Find where the given text appears and provide that cell's center as (X, Y) coordinate. 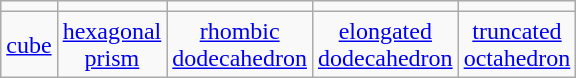
hexagonal prism (112, 44)
cube (29, 44)
rhombic dodecahedron (240, 44)
elongated dodecahedron (385, 44)
truncated octahedron (517, 44)
